Detect which cell encompasses the target text, then output its [x, y] center coordinate. 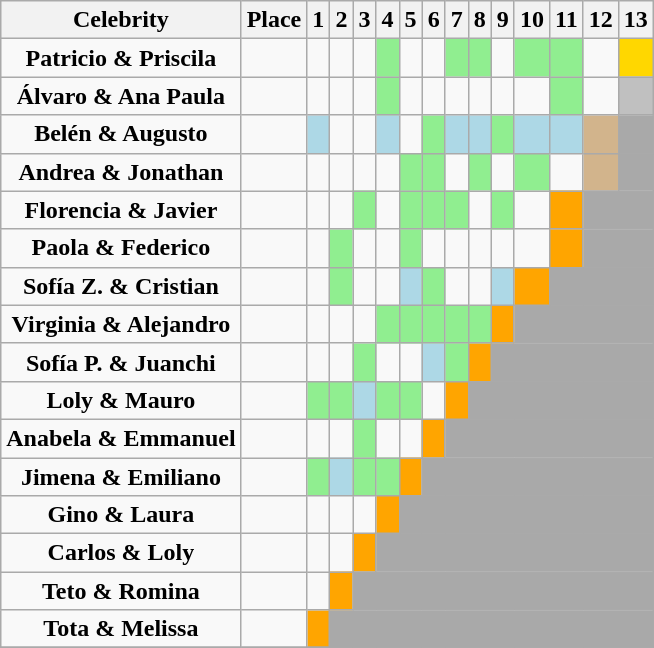
Andrea & Jonathan [121, 172]
8 [480, 20]
10 [532, 20]
11 [566, 20]
Anabela & Emmanuel [121, 438]
6 [434, 20]
Celebrity [121, 20]
Álvaro & Ana Paula [121, 96]
Gino & Laura [121, 515]
7 [456, 20]
Place [274, 20]
Paola & Federico [121, 248]
Virginia & Alejandro [121, 324]
1 [318, 20]
Belén & Augusto [121, 134]
Patricio & Priscila [121, 58]
9 [502, 20]
5 [410, 20]
Tota & Melissa [121, 629]
Loly & Mauro [121, 400]
Sofía Z. & Cristian [121, 286]
Teto & Romina [121, 591]
Florencia & Javier [121, 210]
Carlos & Loly [121, 553]
Jimena & Emiliano [121, 477]
12 [600, 20]
3 [364, 20]
Sofía P. & Juanchi [121, 362]
4 [388, 20]
13 [636, 20]
2 [342, 20]
